Provide the [x, y] coordinate of the cell's center where the given text is located.  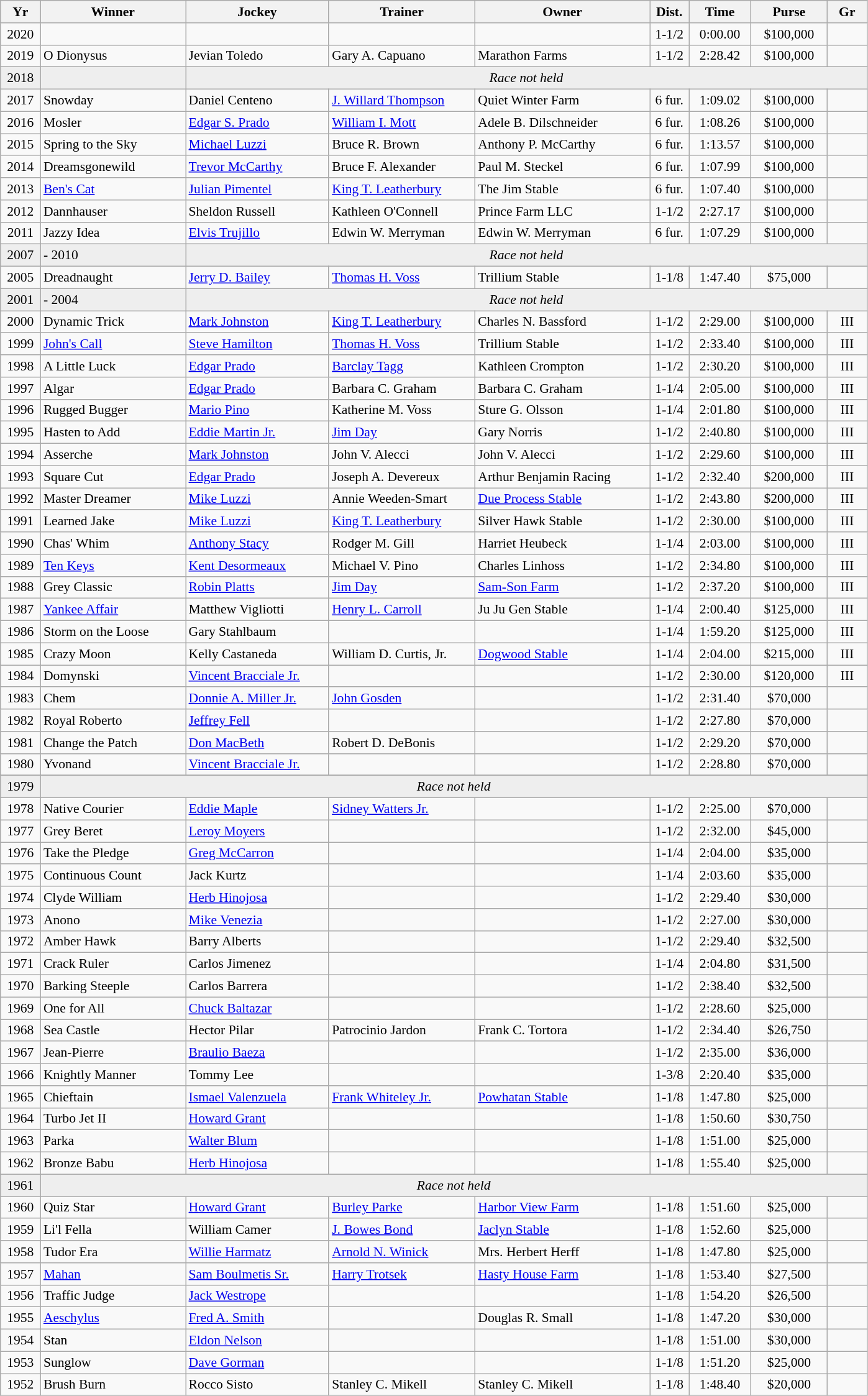
O Dionysus [113, 56]
Harriet Heubeck [562, 543]
Gr [847, 12]
$27,500 [789, 1274]
Arthur Benjamin Racing [562, 477]
Mrs. Herbert Herff [562, 1252]
Chas' Whim [113, 543]
Sunglow [113, 1362]
Patrocinio Jardon [401, 1031]
2:03.00 [720, 543]
Parka [113, 1141]
Master Dreamer [113, 499]
1:59.20 [720, 632]
Mahan [113, 1274]
1958 [21, 1252]
Royal Roberto [113, 720]
Jack Kurtz [257, 876]
Eldon Nelson [257, 1341]
1995 [21, 433]
1:47.20 [720, 1318]
2:28.80 [720, 765]
1982 [21, 720]
- 2010 [113, 255]
Adele B. Dilschneider [562, 122]
Chem [113, 699]
Charles N. Bassford [562, 322]
2000 [21, 322]
2001 [21, 300]
1963 [21, 1141]
Bruce R. Brown [401, 145]
2:29.00 [720, 322]
Due Process Stable [562, 499]
2:20.40 [720, 1075]
Asserche [113, 455]
$26,750 [789, 1031]
2:33.40 [720, 344]
Kent Desormeaux [257, 566]
1972 [21, 942]
$75,000 [789, 278]
1979 [21, 787]
1999 [21, 344]
1964 [21, 1119]
1986 [21, 632]
One for All [113, 1008]
Joseph A. Devereux [401, 477]
William I. Mott [401, 122]
1991 [21, 521]
Hector Pilar [257, 1031]
Take the Pledge [113, 853]
Harry Trotsek [401, 1274]
2012 [21, 211]
1981 [21, 743]
Bruce F. Alexander [401, 167]
Barking Steeple [113, 986]
1969 [21, 1008]
1:50.60 [720, 1119]
Mario Pino [257, 410]
Stan [113, 1341]
1957 [21, 1274]
Don MacBeth [257, 743]
Dogwood Stable [562, 654]
Li'l Fella [113, 1230]
2:40.80 [720, 433]
John's Call [113, 344]
2:01.80 [720, 410]
Edgar S. Prado [257, 122]
Braulio Baeza [257, 1053]
Gary Norris [562, 433]
1983 [21, 699]
Hasten to Add [113, 433]
Turbo Jet II [113, 1119]
Henry L. Carroll [401, 610]
$215,000 [789, 654]
Rugged Bugger [113, 410]
Square Cut [113, 477]
Mosler [113, 122]
Steve Hamilton [257, 344]
2:34.80 [720, 566]
Hasty House Farm [562, 1274]
Mike Venezia [257, 920]
1:51.60 [720, 1208]
Jean-Pierre [113, 1053]
2:30.20 [720, 366]
Sam Boulmetis Sr. [257, 1274]
2020 [21, 34]
1974 [21, 898]
The Jim Stable [562, 189]
Annie Weeden-Smart [401, 499]
2:28.42 [720, 56]
Walter Blum [257, 1141]
Kathleen O'Connell [401, 211]
Crazy Moon [113, 654]
1952 [21, 1385]
Julian Pimentel [257, 189]
Native Courier [113, 809]
1:53.40 [720, 1274]
Robin Platts [257, 587]
Frank C. Tortora [562, 1031]
John Gosden [401, 699]
Clyde William [113, 898]
Jockey [257, 12]
Brush Burn [113, 1385]
2005 [21, 278]
Trainer [401, 12]
Greg McCarron [257, 853]
A Little Luck [113, 366]
Grey Beret [113, 831]
$30,750 [789, 1119]
2:28.60 [720, 1008]
$36,000 [789, 1053]
Robert D. DeBonis [401, 743]
Winner [113, 12]
2:05.00 [720, 388]
1:47.40 [720, 278]
2019 [21, 56]
1954 [21, 1341]
1980 [21, 765]
2015 [21, 145]
Bronze Babu [113, 1164]
J. Willard Thompson [401, 101]
Carlos Barrera [257, 986]
Grey Classic [113, 587]
Eddie Martin Jr. [257, 433]
2007 [21, 255]
Dreadnaught [113, 278]
Quiz Star [113, 1208]
1985 [21, 654]
2014 [21, 167]
1-3/8 [670, 1075]
2:27.80 [720, 720]
Sture G. Olsson [562, 410]
1970 [21, 986]
Barry Alberts [257, 942]
1959 [21, 1230]
1966 [21, 1075]
1960 [21, 1208]
Traffic Judge [113, 1296]
1:09.02 [720, 101]
Rocco Sisto [257, 1385]
$20,000 [789, 1385]
2:35.00 [720, 1053]
1978 [21, 809]
Prince Farm LLC [562, 211]
Chieftain [113, 1097]
1993 [21, 477]
Fred A. Smith [257, 1318]
$120,000 [789, 676]
Purse [789, 12]
Yr [21, 12]
1:07.29 [720, 233]
Gary A. Capuano [401, 56]
Ten Keys [113, 566]
2:31.40 [720, 699]
1989 [21, 566]
1968 [21, 1031]
Paul M. Steckel [562, 167]
Ismael Valenzuela [257, 1097]
Eddie Maple [257, 809]
Marathon Farms [562, 56]
2:43.80 [720, 499]
2018 [21, 78]
1996 [21, 410]
Anono [113, 920]
Jevian Toledo [257, 56]
Algar [113, 388]
Dynamic Trick [113, 322]
Daniel Centeno [257, 101]
Silver Hawk Stable [562, 521]
1988 [21, 587]
Ben's Cat [113, 189]
1:07.99 [720, 167]
Dannhauser [113, 211]
Katherine M. Voss [401, 410]
Barclay Tagg [401, 366]
Powhatan Stable [562, 1097]
1984 [21, 676]
Jack Westrope [257, 1296]
William Camer [257, 1230]
Rodger M. Gill [401, 543]
Learned Jake [113, 521]
$45,000 [789, 831]
1973 [21, 920]
Ju Ju Gen Stable [562, 610]
1994 [21, 455]
1998 [21, 366]
Storm on the Loose [113, 632]
Anthony P. McCarthy [562, 145]
2017 [21, 101]
Quiet Winter Farm [562, 101]
Tommy Lee [257, 1075]
1990 [21, 543]
1:07.40 [720, 189]
$26,500 [789, 1296]
Continuous Count [113, 876]
Knightly Manner [113, 1075]
Elvis Trujillo [257, 233]
1997 [21, 388]
Jerry D. Bailey [257, 278]
Yvonand [113, 765]
2:27.00 [720, 920]
2011 [21, 233]
2016 [21, 122]
1956 [21, 1296]
Harbor View Farm [562, 1208]
$31,500 [789, 964]
2:32.40 [720, 477]
2:37.20 [720, 587]
- 2004 [113, 300]
Yankee Affair [113, 610]
2:04.80 [720, 964]
Change the Patch [113, 743]
Donnie A. Miller Jr. [257, 699]
Trevor McCarthy [257, 167]
1971 [21, 964]
1:51.20 [720, 1362]
1987 [21, 610]
2:03.60 [720, 876]
Kelly Castaneda [257, 654]
Michael V. Pino [401, 566]
1:54.20 [720, 1296]
Dave Gorman [257, 1362]
1967 [21, 1053]
Gary Stahlbaum [257, 632]
1:48.40 [720, 1385]
Kathleen Crompton [562, 366]
2013 [21, 189]
Crack Ruler [113, 964]
Michael Luzzi [257, 145]
Dist. [670, 12]
1977 [21, 831]
1:13.57 [720, 145]
Jazzy Idea [113, 233]
Chuck Baltazar [257, 1008]
2:32.00 [720, 831]
Matthew Vigliotti [257, 610]
1:52.60 [720, 1230]
1:55.40 [720, 1164]
Anthony Stacy [257, 543]
Leroy Moyers [257, 831]
2:27.17 [720, 211]
Jeffrey Fell [257, 720]
Amber Hawk [113, 942]
Owner [562, 12]
0:00.00 [720, 34]
2:29.20 [720, 743]
Tudor Era [113, 1252]
Sidney Watters Jr. [401, 809]
Willie Harmatz [257, 1252]
Douglas R. Small [562, 1318]
Domynski [113, 676]
2:29.60 [720, 455]
Aeschylus [113, 1318]
1962 [21, 1164]
1976 [21, 853]
2:00.40 [720, 610]
Dreamsgonewild [113, 167]
Arnold N. Winick [401, 1252]
1992 [21, 499]
Burley Parke [401, 1208]
Sam-Son Farm [562, 587]
1965 [21, 1097]
Jaclyn Stable [562, 1230]
1955 [21, 1318]
Time [720, 12]
Frank Whiteley Jr. [401, 1097]
J. Bowes Bond [401, 1230]
2:25.00 [720, 809]
William D. Curtis, Jr. [401, 654]
2:38.40 [720, 986]
1953 [21, 1362]
1961 [21, 1185]
Spring to the Sky [113, 145]
Sheldon Russell [257, 211]
Sea Castle [113, 1031]
1:08.26 [720, 122]
Snowday [113, 101]
1975 [21, 876]
2:34.40 [720, 1031]
Charles Linhoss [562, 566]
Carlos Jimenez [257, 964]
